For the text-containing cell, return its midpoint in [X, Y] coordinate format. 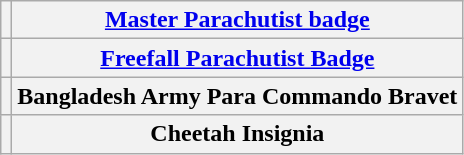
Freefall Parachutist Badge [238, 58]
Cheetah Insignia [238, 134]
Master Parachutist badge [238, 20]
Bangladesh Army Para Commando Bravet [238, 96]
